Identify which cell holds the provided text, then report its (x, y) central coordinate. 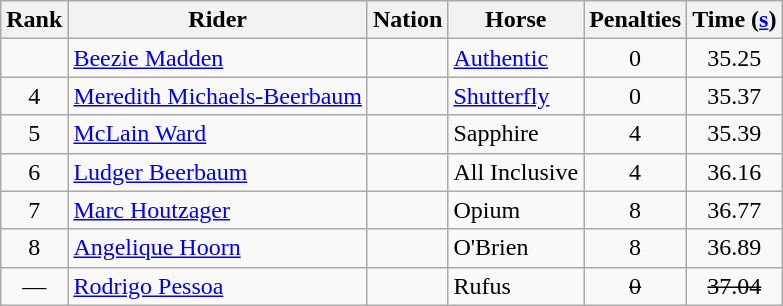
6 (34, 172)
O'Brien (516, 248)
Marc Houtzager (218, 210)
Nation (407, 20)
35.37 (734, 96)
Rufus (516, 286)
Sapphire (516, 134)
— (34, 286)
35.25 (734, 58)
35.39 (734, 134)
Shutterfly (516, 96)
37.04 (734, 286)
Angelique Hoorn (218, 248)
Beezie Madden (218, 58)
36.89 (734, 248)
Rank (34, 20)
Time (s) (734, 20)
5 (34, 134)
Ludger Beerbaum (218, 172)
McLain Ward (218, 134)
Penalties (636, 20)
Rider (218, 20)
All Inclusive (516, 172)
Rodrigo Pessoa (218, 286)
36.77 (734, 210)
36.16 (734, 172)
Horse (516, 20)
Opium (516, 210)
Authentic (516, 58)
7 (34, 210)
Meredith Michaels-Beerbaum (218, 96)
